Identify which cell holds the provided text, then report its (x, y) central coordinate. 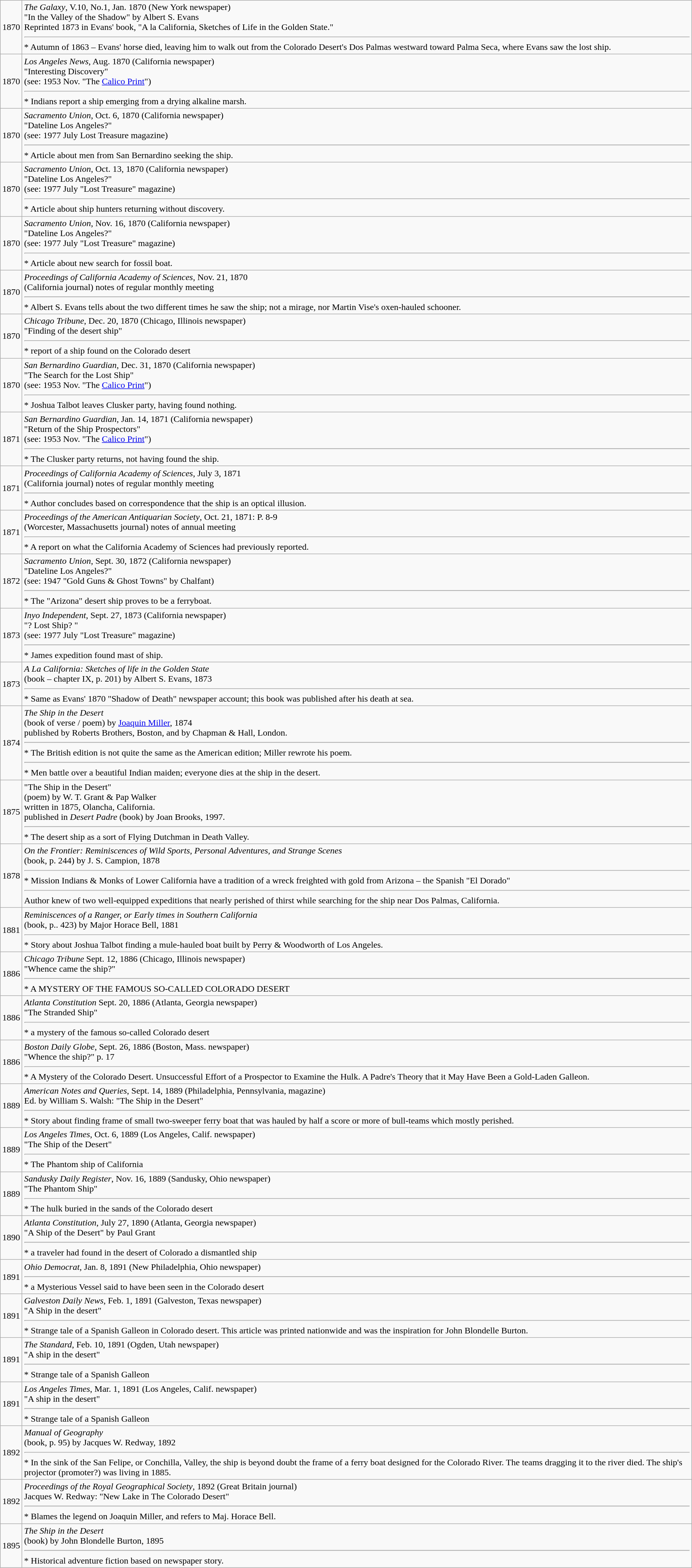
Ohio Democrat, Jan. 8, 1891 (New Philadelphia, Ohio newspaper)* a Mysterious Vessel said to have been seen in the Colorado desert (357, 1276)
Los Angeles Times, Mar. 1, 1891 (Los Angeles, Calif. newspaper)"A ship in the desert" * Strange tale of a Spanish Galleon (357, 1404)
1878 (11, 876)
1874 (11, 743)
1895 (11, 1546)
The Standard, Feb. 10, 1891 (Ogden, Utah newspaper)"A ship in the desert" * Strange tale of a Spanish Galleon (357, 1360)
1872 (11, 581)
Chicago Tribune Sept. 12, 1886 (Chicago, Illinois newspaper)"Whence came the ship?" * A MYSTERY OF THE FAMOUS SO-CALLED COLORADO DESERT (357, 974)
1881 (11, 930)
Atlanta Constitution Sept. 20, 1886 (Atlanta, Georgia newspaper)"The Stranded Ship" * a mystery of the famous so-called Colorado desert (357, 1018)
Los Angeles Times, Oct. 6, 1889 (Los Angeles, Calif. newspaper)"The Ship of the Desert" * The Phantom ship of California (357, 1150)
The Ship in the Desert(book) by John Blondelle Burton, 1895 * Historical adventure fiction based on newspaper story. (357, 1546)
1890 (11, 1238)
Sandusky Daily Register, Nov. 16, 1889 (Sandusky, Ohio newspaper)"The Phantom Ship" * The hulk buried in the sands of the Colorado desert (357, 1193)
1875 (11, 812)
Chicago Tribune, Dec. 20, 1870 (Chicago, Illinois newspaper)"Finding of the desert ship" * report of a ship found on the Colorado desert (357, 336)
